Return [x, y] of the center of cell containing provided text 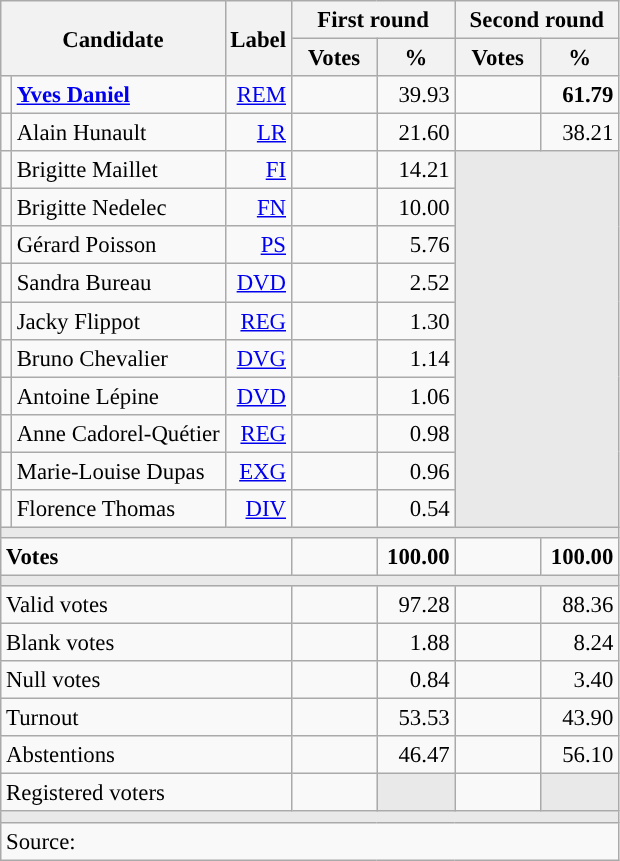
Marie-Louise Dupas [118, 471]
Valid votes [146, 605]
1.06 [416, 396]
Yves Daniel [118, 95]
38.21 [580, 133]
0.54 [416, 509]
14.21 [416, 170]
REM [258, 95]
1.30 [416, 321]
53.53 [416, 718]
46.47 [416, 755]
First round [373, 20]
97.28 [416, 605]
EXG [258, 471]
0.98 [416, 433]
Antoine Lépine [118, 396]
21.60 [416, 133]
1.14 [416, 358]
Abstentions [146, 755]
3.40 [580, 680]
Brigitte Nedelec [118, 208]
Brigitte Maillet [118, 170]
Label [258, 38]
Sandra Bureau [118, 283]
Blank votes [146, 643]
Second round [537, 20]
Anne Cadorel-Quétier [118, 433]
88.36 [580, 605]
8.24 [580, 643]
0.84 [416, 680]
56.10 [580, 755]
Jacky Flippot [118, 321]
Florence Thomas [118, 509]
PS [258, 245]
10.00 [416, 208]
39.93 [416, 95]
Alain Hunault [118, 133]
0.96 [416, 471]
LR [258, 133]
Registered voters [146, 793]
1.88 [416, 643]
Null votes [146, 680]
2.52 [416, 283]
Bruno Chevalier [118, 358]
DIV [258, 509]
FN [258, 208]
Source: [310, 841]
Gérard Poisson [118, 245]
Candidate [113, 38]
FI [258, 170]
43.90 [580, 718]
DVG [258, 358]
Turnout [146, 718]
5.76 [416, 245]
61.79 [580, 95]
